Extract the [x, y] coordinate from the center of the cell holding the provided text.  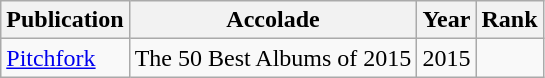
Rank [510, 20]
Pitchfork [65, 58]
Year [446, 20]
Accolade [273, 20]
The 50 Best Albums of 2015 [273, 58]
2015 [446, 58]
Publication [65, 20]
